Capture the cell that displays the provided text and extract its (x, y) central coordinate. 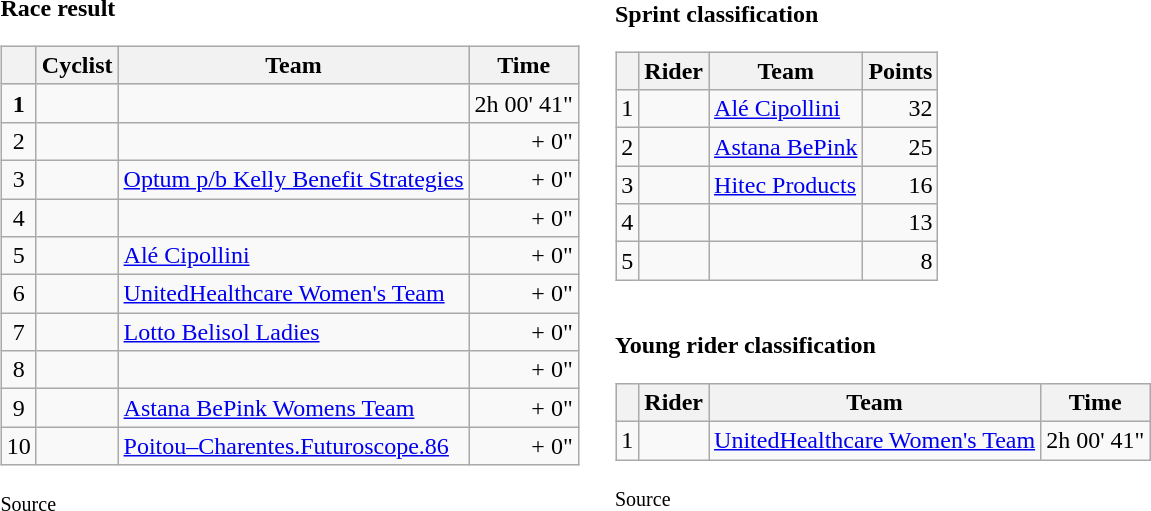
6 (18, 294)
16 (900, 185)
32 (900, 109)
Hitec Products (786, 185)
9 (18, 408)
Points (900, 71)
10 (18, 446)
7 (18, 332)
Optum p/b Kelly Benefit Strategies (294, 179)
13 (900, 223)
Poitou–Charentes.Futuroscope.86 (294, 446)
25 (900, 147)
Astana BePink Womens Team (294, 408)
Cyclist (77, 65)
Lotto Belisol Ladies (294, 332)
Astana BePink (786, 147)
